Return the (X, Y) coordinate for the center point of the cell that contains the specified text.  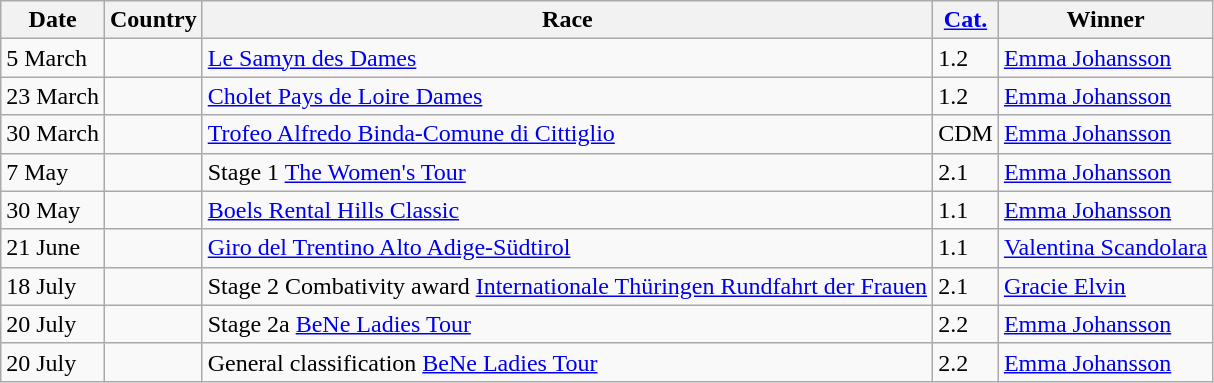
Country (153, 20)
7 May (53, 172)
CDM (966, 134)
Cat. (966, 20)
General classification BeNe Ladies Tour (567, 362)
Trofeo Alfredo Binda-Comune di Cittiglio (567, 134)
Le Samyn des Dames (567, 58)
Race (567, 20)
23 March (53, 96)
30 March (53, 134)
30 May (53, 210)
Stage 2a BeNe Ladies Tour (567, 324)
Gracie Elvin (1105, 286)
Cholet Pays de Loire Dames (567, 96)
Valentina Scandolara (1105, 248)
5 March (53, 58)
21 June (53, 248)
Boels Rental Hills Classic (567, 210)
18 July (53, 286)
Winner (1105, 20)
Stage 1 The Women's Tour (567, 172)
Giro del Trentino Alto Adige-Südtirol (567, 248)
Stage 2 Combativity award Internationale Thüringen Rundfahrt der Frauen (567, 286)
Date (53, 20)
